Return [X, Y] of the center of cell containing provided text 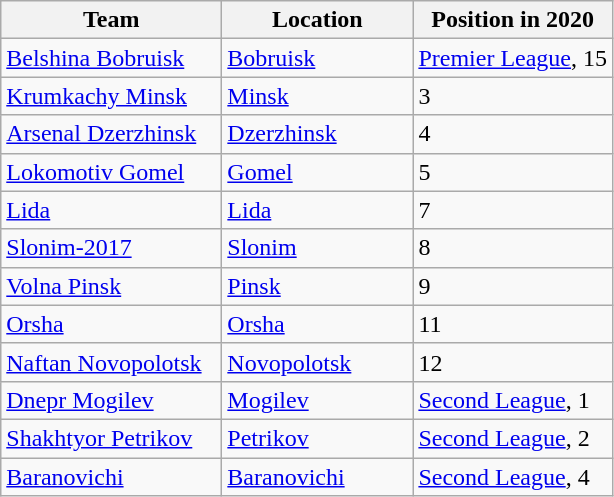
Petrikov [318, 438]
Team [112, 20]
Gomel [318, 172]
7 [513, 210]
Krumkachy Minsk [112, 96]
Pinsk [318, 286]
Volna Pinsk [112, 286]
Location [318, 20]
Slonim-2017 [112, 248]
Premier League, 15 [513, 58]
Belshina Bobruisk [112, 58]
Position in 2020 [513, 20]
8 [513, 248]
Minsk [318, 96]
5 [513, 172]
Second League, 1 [513, 400]
Novopolotsk [318, 362]
12 [513, 362]
Slonim [318, 248]
Shakhtyor Petrikov [112, 438]
Bobruisk [318, 58]
3 [513, 96]
Dzerzhinsk [318, 134]
Second League, 4 [513, 477]
Naftan Novopolotsk [112, 362]
Second League, 2 [513, 438]
Arsenal Dzerzhinsk [112, 134]
Mogilev [318, 400]
4 [513, 134]
11 [513, 324]
Dnepr Mogilev [112, 400]
Lokomotiv Gomel [112, 172]
9 [513, 286]
